Determine the [X, Y] coordinate at the center of the cell enclosing the given text.  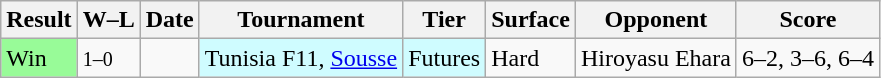
Tunisia F11, Sousse [300, 58]
Surface [531, 20]
6–2, 3–6, 6–4 [808, 58]
Date [170, 20]
Score [808, 20]
Tier [444, 20]
Hard [531, 58]
Futures [444, 58]
Win [39, 58]
Opponent [656, 20]
Tournament [300, 20]
Result [39, 20]
Hiroyasu Ehara [656, 58]
1–0 [108, 58]
W–L [108, 20]
